For the text-containing cell, return its midpoint in (X, Y) coordinate format. 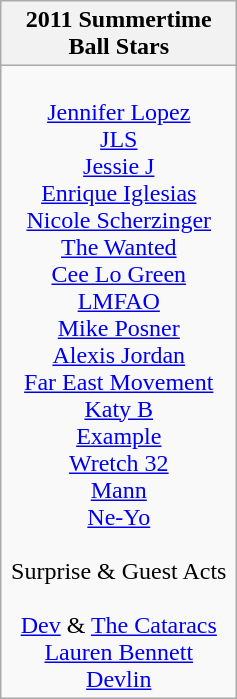
2011 Summertime Ball Stars (119, 34)
